Scan for the cell matching the given text and deliver its [x, y] coordinate at center. 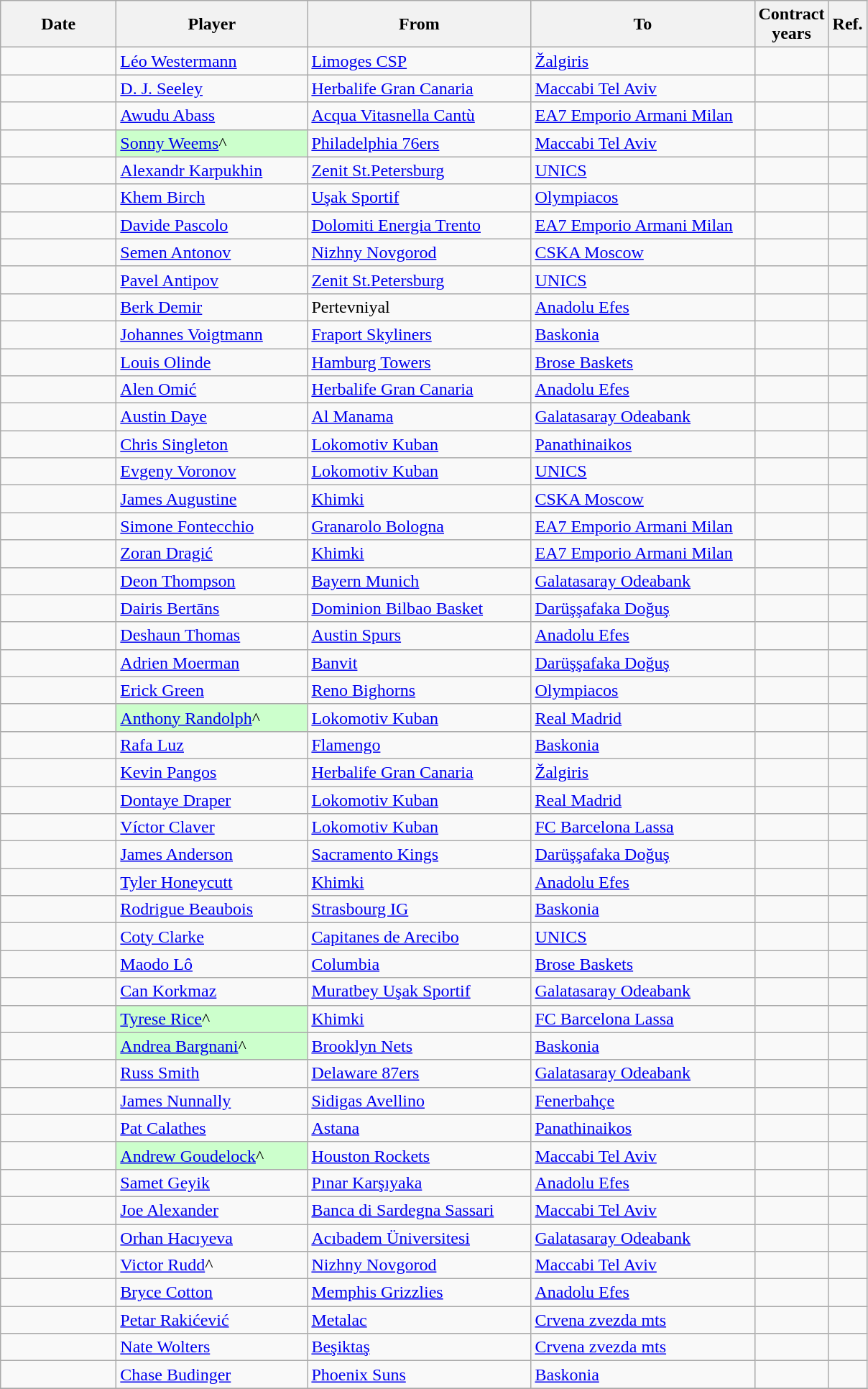
Pavel Antipov [212, 280]
Maodo Lô [212, 964]
Contractyears [792, 24]
Léo Westermann [212, 61]
Fraport Skyliners [420, 334]
Reno Bighorns [420, 690]
Orhan Hacıyeva [212, 1237]
Andrea Bargnani^ [212, 1046]
Acqua Vitasnella Cantù [420, 116]
Khem Birch [212, 198]
Bryce Cotton [212, 1293]
Fenerbahçe [642, 1101]
Pınar Karşıyaka [420, 1183]
Capitanes de Arecibo [420, 937]
From [420, 24]
Awudu Abass [212, 116]
D. J. Seeley [212, 88]
Louis Olinde [212, 362]
Memphis Grizzlies [420, 1293]
Beşiktaş [420, 1347]
Al Manama [420, 417]
Houston Rockets [420, 1155]
Alen Omić [212, 390]
Joe Alexander [212, 1210]
James Augustine [212, 499]
Evgeny Voronov [212, 472]
Delaware 87ers [420, 1073]
Russ Smith [212, 1073]
Dominion Bilbao Basket [420, 608]
James Anderson [212, 855]
Dolomiti Energia Trento [420, 225]
Sidigas Avellino [420, 1101]
Erick Green [212, 690]
Rafa Luz [212, 745]
Sonny Weems^ [212, 143]
Hamburg Towers [420, 362]
Flamengo [420, 745]
James Nunnally [212, 1101]
Sacramento Kings [420, 855]
Víctor Claver [212, 828]
Ref. [848, 24]
Deon Thompson [212, 581]
Columbia [420, 964]
Pat Calathes [212, 1128]
Austin Spurs [420, 636]
Anthony Randolph^ [212, 718]
Johannes Voigtmann [212, 334]
Date [59, 24]
Rodrigue Beaubois [212, 909]
Petar Rakićević [212, 1320]
Can Korkmaz [212, 991]
Tyler Honeycutt [212, 882]
Kevin Pangos [212, 772]
Dontaye Draper [212, 800]
Semen Antonov [212, 252]
To [642, 24]
Granarolo Bologna [420, 526]
Berk Demir [212, 307]
Strasbourg IG [420, 909]
Brooklyn Nets [420, 1046]
Chase Budinger [212, 1375]
Austin Daye [212, 417]
Limoges CSP [420, 61]
Tyrese Rice^ [212, 1019]
Davide Pascolo [212, 225]
Acıbadem Üniversitesi [420, 1237]
Simone Fontecchio [212, 526]
Bayern Munich [420, 581]
Nate Wolters [212, 1347]
Zoran Dragić [212, 554]
Astana [420, 1128]
Samet Geyik [212, 1183]
Andrew Goudelock^ [212, 1155]
Banvit [420, 663]
Coty Clarke [212, 937]
Chris Singleton [212, 444]
Banca di Sardegna Sassari [420, 1210]
Metalac [420, 1320]
Victor Rudd^ [212, 1265]
Philadelphia 76ers [420, 143]
Uşak Sportif [420, 198]
Deshaun Thomas [212, 636]
Player [212, 24]
Muratbey Uşak Sportif [420, 991]
Adrien Moerman [212, 663]
Alexandr Karpukhin [212, 170]
Phoenix Suns [420, 1375]
Dairis Bertāns [212, 608]
Pertevniyal [420, 307]
